Search for the cell housing the specified text and yield its (x, y) center coordinate. 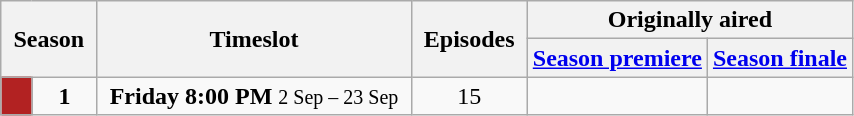
Originally aired (690, 20)
Season (49, 39)
Timeslot (254, 39)
Season premiere (617, 58)
Episodes (469, 39)
Friday 8:00 PM 2 Sep – 23 Sep (254, 96)
Season finale (780, 58)
15 (469, 96)
1 (64, 96)
